Scan for the cell matching the given text and deliver its (x, y) coordinate at center. 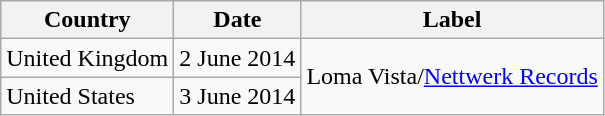
United Kingdom (88, 58)
3 June 2014 (238, 96)
2 June 2014 (238, 58)
United States (88, 96)
Loma Vista/Nettwerk Records (452, 77)
Country (88, 20)
Label (452, 20)
Date (238, 20)
